Search for the cell housing the specified text and yield its [X, Y] center coordinate. 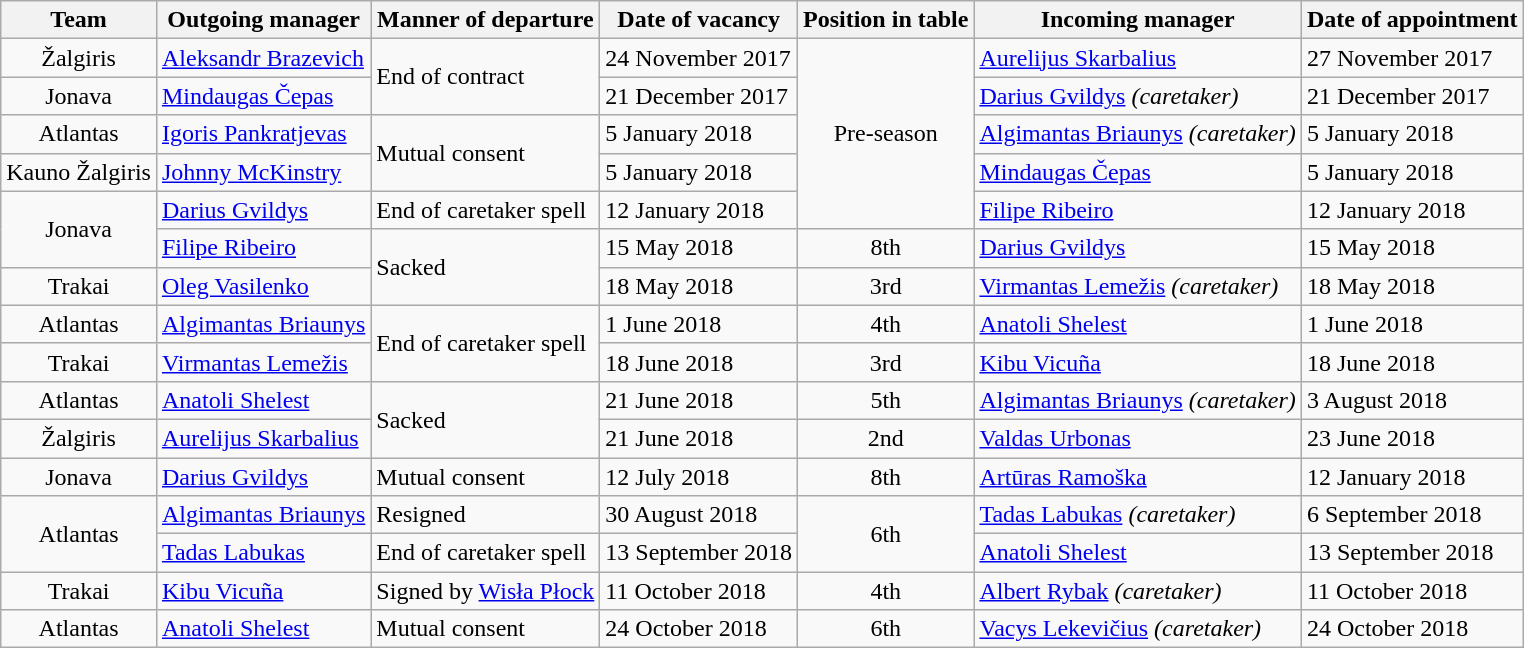
Virmantas Lemežis (caretaker) [1138, 286]
Team [79, 20]
Igoris Pankratjevas [263, 134]
Virmantas Lemežis [263, 362]
Incoming manager [1138, 20]
30 August 2018 [699, 515]
End of contract [486, 77]
5th [886, 400]
Kauno Žalgiris [79, 172]
27 November 2017 [1412, 58]
Tadas Labukas (caretaker) [1138, 515]
Aleksandr Brazevich [263, 58]
Vacys Lekevičius (caretaker) [1138, 629]
Manner of departure [486, 20]
Oleg Vasilenko [263, 286]
Artūras Ramoška [1138, 477]
Date of vacancy [699, 20]
12 July 2018 [699, 477]
Outgoing manager [263, 20]
3 August 2018 [1412, 400]
24 November 2017 [699, 58]
2nd [886, 438]
Darius Gvildys (caretaker) [1138, 96]
23 June 2018 [1412, 438]
Pre-season [886, 134]
Valdas Urbonas [1138, 438]
Johnny McKinstry [263, 172]
Tadas Labukas [263, 553]
6 September 2018 [1412, 515]
Signed by Wisła Płock [486, 591]
Date of appointment [1412, 20]
Position in table [886, 20]
Resigned [486, 515]
Albert Rybak (caretaker) [1138, 591]
